For the text-containing cell, return its midpoint in (x, y) coordinate format. 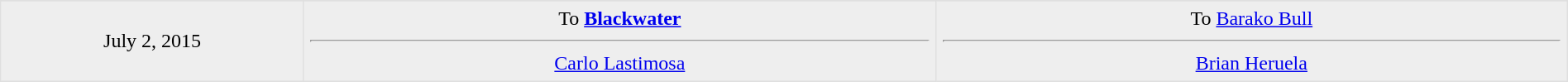
To BlackwaterCarlo Lastimosa (619, 41)
July 2, 2015 (152, 41)
To Barako BullBrian Heruela (1251, 41)
